Return the [x, y] coordinate for the center point of the cell that contains the specified text.  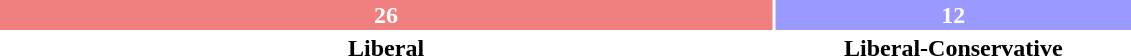
12 [953, 15]
26 [386, 15]
